Return the (x, y) coordinate for the center point of the cell that contains the specified text.  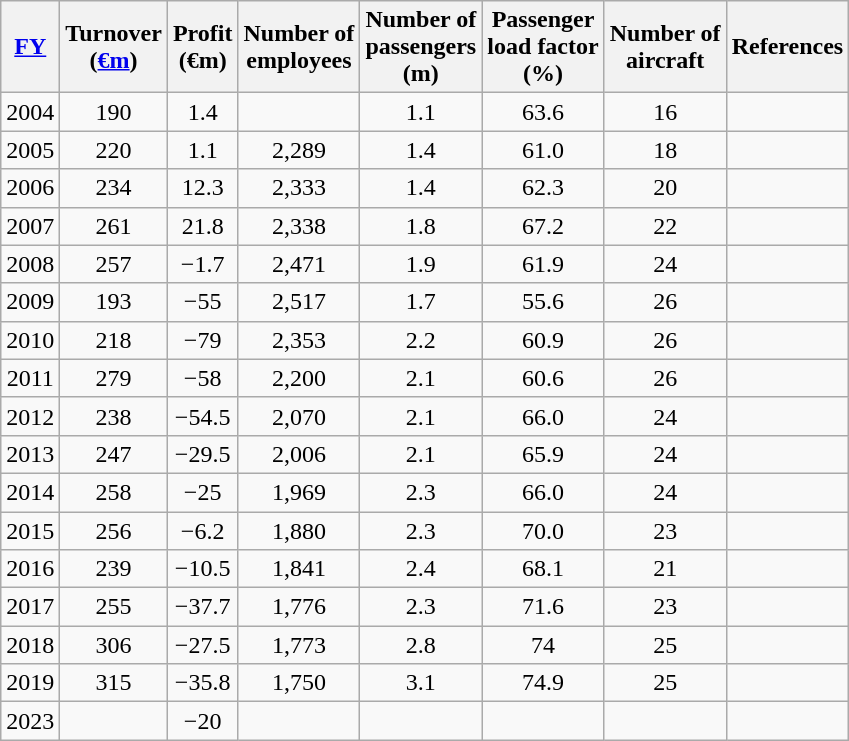
70.0 (543, 531)
256 (114, 531)
2,353 (299, 340)
220 (114, 150)
Number ofemployees (299, 47)
68.1 (543, 569)
2,471 (299, 264)
193 (114, 302)
18 (665, 150)
2005 (30, 150)
−29.5 (202, 454)
Number ofpassengers(m) (421, 47)
255 (114, 607)
2,338 (299, 226)
1,773 (299, 645)
2018 (30, 645)
60.9 (543, 340)
234 (114, 188)
−35.8 (202, 683)
2015 (30, 531)
279 (114, 378)
218 (114, 340)
2.8 (421, 645)
−6.2 (202, 531)
16 (665, 112)
1,750 (299, 683)
3.1 (421, 683)
2,200 (299, 378)
2019 (30, 683)
306 (114, 645)
257 (114, 264)
2013 (30, 454)
61.0 (543, 150)
−27.5 (202, 645)
FY (30, 47)
1.7 (421, 302)
2011 (30, 378)
2010 (30, 340)
2,517 (299, 302)
1.8 (421, 226)
2009 (30, 302)
55.6 (543, 302)
74.9 (543, 683)
315 (114, 683)
2.4 (421, 569)
258 (114, 492)
References (788, 47)
−54.5 (202, 416)
2007 (30, 226)
20 (665, 188)
62.3 (543, 188)
−25 (202, 492)
2.2 (421, 340)
2,070 (299, 416)
2017 (30, 607)
1,841 (299, 569)
−55 (202, 302)
2014 (30, 492)
1,969 (299, 492)
1.9 (421, 264)
21 (665, 569)
2016 (30, 569)
1,880 (299, 531)
−58 (202, 378)
22 (665, 226)
1,776 (299, 607)
67.2 (543, 226)
2008 (30, 264)
2023 (30, 721)
247 (114, 454)
−37.7 (202, 607)
65.9 (543, 454)
2012 (30, 416)
12.3 (202, 188)
Number ofaircraft (665, 47)
74 (543, 645)
2,289 (299, 150)
190 (114, 112)
Turnover(€m) (114, 47)
Profit(€m) (202, 47)
−10.5 (202, 569)
71.6 (543, 607)
239 (114, 569)
238 (114, 416)
61.9 (543, 264)
2006 (30, 188)
60.6 (543, 378)
−20 (202, 721)
21.8 (202, 226)
2,333 (299, 188)
2004 (30, 112)
Passengerload factor(%) (543, 47)
−79 (202, 340)
2,006 (299, 454)
261 (114, 226)
63.6 (543, 112)
−1.7 (202, 264)
